Detect which cell encompasses the target text, then output its [X, Y] center coordinate. 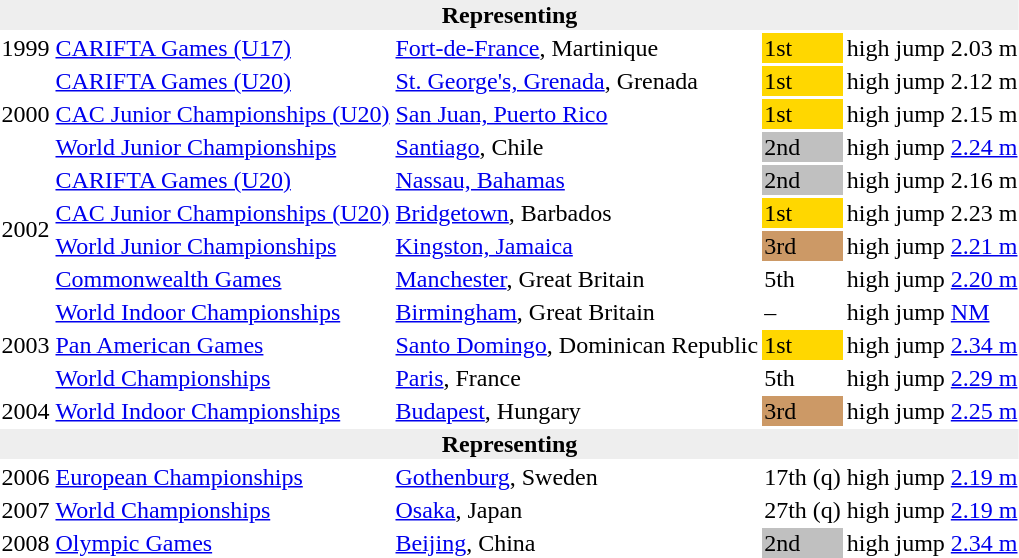
2.03 m [984, 48]
Olympic Games [222, 543]
2.25 m [984, 411]
Paris, France [577, 378]
San Juan, Puerto Rico [577, 114]
Pan American Games [222, 345]
1999 [26, 48]
Manchester, Great Britain [577, 279]
Commonwealth Games [222, 279]
27th (q) [803, 510]
2.12 m [984, 81]
2.29 m [984, 378]
2006 [26, 477]
2.23 m [984, 213]
– [803, 312]
2003 [26, 345]
Bridgetown, Barbados [577, 213]
2.16 m [984, 180]
2.24 m [984, 147]
Santo Domingo, Dominican Republic [577, 345]
Birmingham, Great Britain [577, 312]
2008 [26, 543]
NM [984, 312]
Osaka, Japan [577, 510]
Santiago, Chile [577, 147]
European Championships [222, 477]
Beijing, China [577, 543]
CARIFTA Games (U17) [222, 48]
Budapest, Hungary [577, 411]
Gothenburg, Sweden [577, 477]
2000 [26, 114]
St. George's, Grenada, Grenada [577, 81]
2.15 m [984, 114]
Kingston, Jamaica [577, 246]
17th (q) [803, 477]
2002 [26, 230]
Fort-de-France, Martinique [577, 48]
2004 [26, 411]
Nassau, Bahamas [577, 180]
2.20 m [984, 279]
2007 [26, 510]
2.21 m [984, 246]
